Capture the cell that displays the provided text and extract its [X, Y] central coordinate. 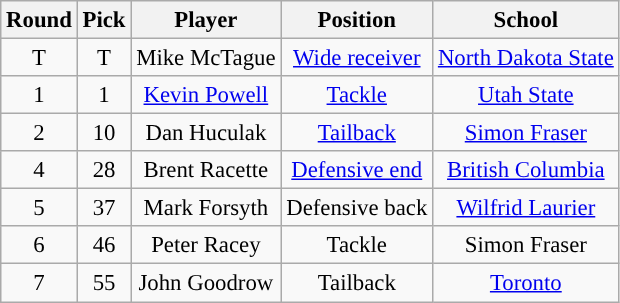
4 [39, 170]
Dan Huculak [206, 133]
Toronto [526, 283]
Pick [104, 20]
5 [39, 208]
Brent Racette [206, 170]
Wilfrid Laurier [526, 208]
Wide receiver [357, 58]
2 [39, 133]
6 [39, 245]
46 [104, 245]
Defensive back [357, 208]
British Columbia [526, 170]
Round [39, 20]
7 [39, 283]
Utah State [526, 95]
Position [357, 20]
Mark Forsyth [206, 208]
Player [206, 20]
10 [104, 133]
Kevin Powell [206, 95]
Mike McTague [206, 58]
John Goodrow [206, 283]
Peter Racey [206, 245]
North Dakota State [526, 58]
Defensive end [357, 170]
37 [104, 208]
School [526, 20]
28 [104, 170]
55 [104, 283]
